Determine the (x, y) coordinate at the center of the cell enclosing the given text.  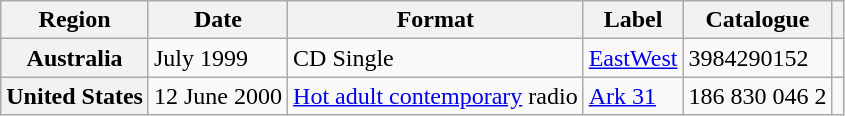
Ark 31 (633, 96)
Region (75, 20)
July 1999 (218, 58)
CD Single (436, 58)
United States (75, 96)
Format (436, 20)
3984290152 (758, 58)
Catalogue (758, 20)
Label (633, 20)
EastWest (633, 58)
Date (218, 20)
186 830 046 2 (758, 96)
Hot adult contemporary radio (436, 96)
12 June 2000 (218, 96)
Australia (75, 58)
